Identify which cell holds the provided text, then report its (x, y) central coordinate. 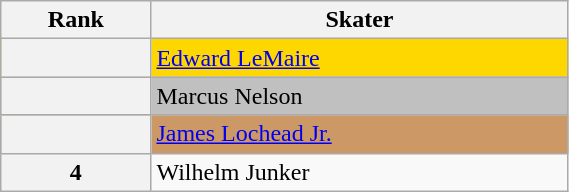
Wilhelm Junker (360, 172)
Rank (76, 20)
4 (76, 172)
James Lochead Jr. (360, 134)
Skater (360, 20)
Edward LeMaire (360, 58)
Marcus Nelson (360, 96)
